Determine the [X, Y] coordinate at the center of the cell enclosing the given text.  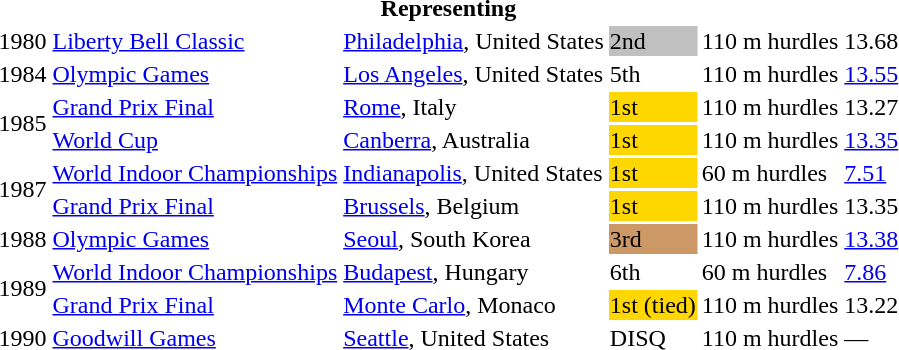
6th [652, 272]
1st (tied) [652, 305]
Seoul, South Korea [474, 239]
Canberra, Australia [474, 140]
5th [652, 74]
Philadelphia, United States [474, 41]
World Cup [195, 140]
3rd [652, 239]
Rome, Italy [474, 107]
Los Angeles, United States [474, 74]
2nd [652, 41]
Budapest, Hungary [474, 272]
Indianapolis, United States [474, 173]
Brussels, Belgium [474, 206]
Liberty Bell Classic [195, 41]
Monte Carlo, Monaco [474, 305]
